Determine the (X, Y) coordinate at the center of the cell enclosing the given text.  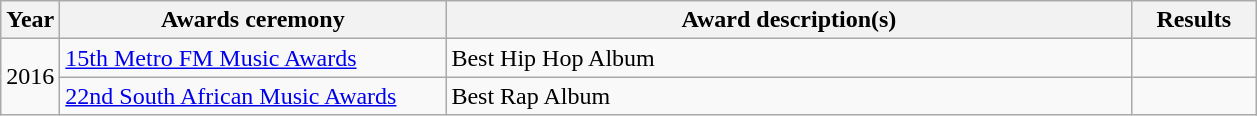
Awards ceremony (253, 20)
22nd South African Music Awards (253, 96)
Year (30, 20)
2016 (30, 77)
Best Rap Album (789, 96)
Results (1194, 20)
Award description(s) (789, 20)
15th Metro FM Music Awards (253, 58)
Best Hip Hop Album (789, 58)
